From the cell containing the given text, extract its center point as (x, y) coordinate. 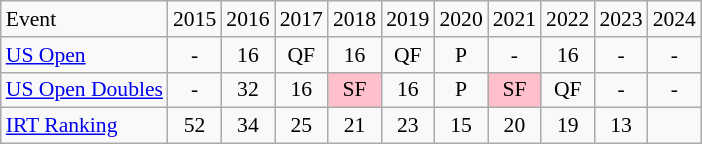
52 (194, 126)
15 (460, 126)
US Open Doubles (84, 90)
21 (354, 126)
13 (620, 126)
2019 (408, 19)
2024 (674, 19)
2023 (620, 19)
2020 (460, 19)
34 (248, 126)
US Open (84, 55)
25 (302, 126)
2017 (302, 19)
2018 (354, 19)
2016 (248, 19)
23 (408, 126)
Event (84, 19)
32 (248, 90)
2015 (194, 19)
2022 (568, 19)
19 (568, 126)
20 (514, 126)
IRT Ranking (84, 126)
2021 (514, 19)
